Return the [x, y] coordinate for the center point of the cell that contains the specified text.  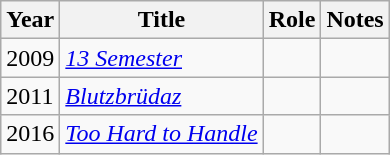
2009 [30, 58]
2016 [30, 134]
Blutzbrüdaz [162, 96]
13 Semester [162, 58]
Year [30, 20]
Notes [355, 20]
Role [292, 20]
Title [162, 20]
Too Hard to Handle [162, 134]
2011 [30, 96]
